Identify which cell holds the provided text, then report its [X, Y] central coordinate. 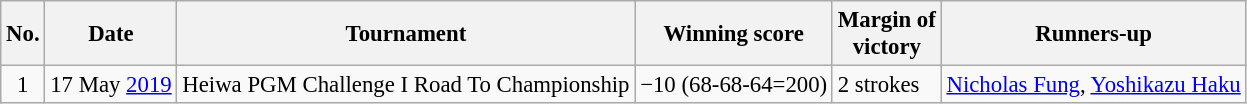
−10 (68-68-64=200) [734, 85]
1 [23, 85]
No. [23, 34]
Margin ofvictory [886, 34]
Tournament [406, 34]
Nicholas Fung, Yoshikazu Haku [1094, 85]
Date [111, 34]
2 strokes [886, 85]
Heiwa PGM Challenge I Road To Championship [406, 85]
17 May 2019 [111, 85]
Runners-up [1094, 34]
Winning score [734, 34]
